For the text-containing cell, return its midpoint in [X, Y] coordinate format. 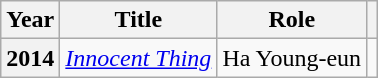
Innocent Thing [138, 58]
Year [30, 20]
Role [292, 20]
2014 [30, 58]
Title [138, 20]
Ha Young-eun [292, 58]
